Return the [x, y] coordinate for the center point of the cell that contains the specified text.  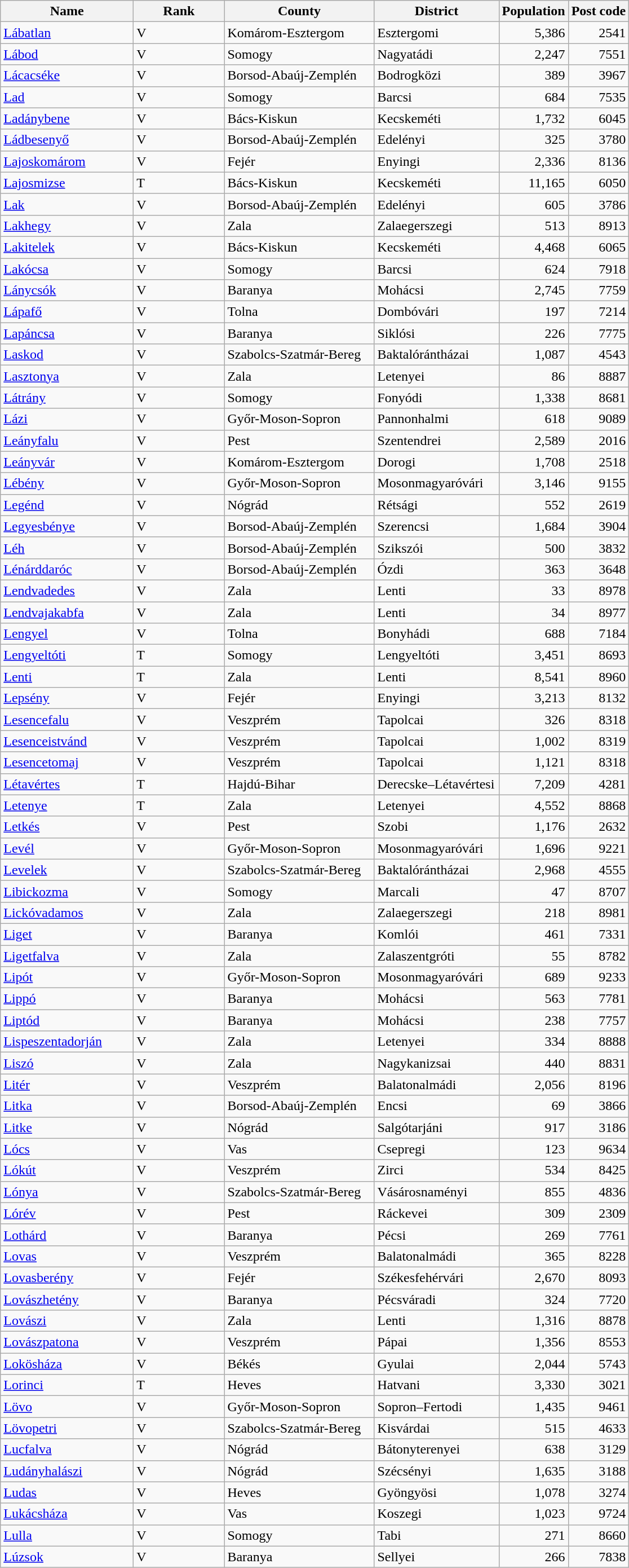
Letenye [67, 805]
Litke [67, 1127]
4281 [599, 784]
Lucfalva [67, 1450]
515 [533, 1428]
Siklósi [436, 333]
684 [533, 97]
Lak [67, 204]
Name [67, 11]
2,670 [533, 1278]
Salgótarjáni [436, 1127]
8888 [599, 1042]
Lórév [67, 1213]
7759 [599, 290]
1,356 [533, 1342]
3,330 [533, 1385]
Bátonyterenyei [436, 1450]
6065 [599, 247]
Legénd [67, 505]
3780 [599, 140]
624 [533, 269]
2309 [599, 1213]
2518 [599, 462]
218 [533, 913]
8782 [599, 956]
1,684 [533, 526]
4633 [599, 1428]
3967 [599, 76]
3786 [599, 204]
8960 [599, 677]
1,023 [533, 1514]
8977 [599, 612]
1,176 [533, 827]
55 [533, 956]
Lovasberény [67, 1278]
688 [533, 634]
47 [533, 891]
Létavértes [67, 784]
7535 [599, 97]
Lukácsháza [67, 1514]
Lippó [67, 999]
1,732 [533, 118]
3866 [599, 1106]
Lendvajakabfa [67, 612]
8425 [599, 1170]
Lácacséke [67, 76]
Pápai [436, 1342]
Bonyhádi [436, 634]
440 [533, 1063]
Sellyei [436, 1557]
238 [533, 1020]
Lébény [67, 483]
Koszegi [436, 1514]
Lovászi [67, 1321]
3188 [599, 1471]
4555 [599, 870]
855 [533, 1192]
Laskod [67, 355]
Szentendrei [436, 441]
618 [533, 419]
2,968 [533, 870]
9089 [599, 419]
Lickóvadamos [67, 913]
9724 [599, 1514]
Pécsváradi [436, 1299]
3129 [599, 1450]
7918 [599, 269]
Kisvárdai [436, 1428]
8913 [599, 226]
Fonyódi [436, 398]
269 [533, 1235]
271 [533, 1535]
1,078 [533, 1492]
8878 [599, 1321]
Lendvadedes [67, 591]
4,468 [533, 247]
Pécsi [436, 1235]
1,338 [533, 398]
Lakitelek [67, 247]
Leányfalu [67, 441]
689 [533, 977]
389 [533, 76]
7214 [599, 312]
461 [533, 934]
Komlói [436, 934]
8868 [599, 805]
Lakócsa [67, 269]
Levelek [67, 870]
3648 [599, 569]
9634 [599, 1149]
226 [533, 333]
Liget [67, 934]
7720 [599, 1299]
3,146 [533, 483]
605 [533, 204]
513 [533, 226]
Csepregi [436, 1149]
9155 [599, 483]
4,552 [533, 805]
Zalaszentgróti [436, 956]
Lipót [67, 977]
Ráckevei [436, 1213]
Nagyatádi [436, 54]
Ligetfalva [67, 956]
8681 [599, 398]
2,044 [533, 1364]
1,435 [533, 1407]
3,451 [533, 655]
Hajdú-Bihar [299, 784]
7331 [599, 934]
Szobi [436, 827]
Lovas [67, 1256]
8136 [599, 161]
334 [533, 1042]
Esztergomi [436, 33]
2619 [599, 505]
Sopron–Fertodi [436, 1407]
365 [533, 1256]
Lakhegy [67, 226]
Marcali [436, 891]
Székesfehérvári [436, 1278]
Dorogi [436, 462]
8553 [599, 1342]
Lábod [67, 54]
Lokösháza [67, 1364]
7757 [599, 1020]
3021 [599, 1385]
Lothárd [67, 1235]
Léh [67, 548]
34 [533, 612]
7781 [599, 999]
4836 [599, 1192]
8228 [599, 1256]
Ózdi [436, 569]
Gyulai [436, 1364]
Bodrogközi [436, 76]
County [299, 11]
8707 [599, 891]
Zirci [436, 1170]
Látrány [67, 398]
8196 [599, 1085]
Rétsági [436, 505]
1,316 [533, 1321]
1,635 [533, 1471]
5,386 [533, 33]
3832 [599, 548]
Post code [599, 11]
7,209 [533, 784]
8981 [599, 913]
Lócs [67, 1149]
8978 [599, 591]
Lánycsók [67, 290]
8660 [599, 1535]
9233 [599, 977]
Lovászpatona [67, 1342]
33 [533, 591]
2016 [599, 441]
563 [533, 999]
Leányvár [67, 462]
2,589 [533, 441]
Lulla [67, 1535]
Lesencetomaj [67, 763]
District [436, 11]
6045 [599, 118]
2,745 [533, 290]
Lábatlan [67, 33]
1,708 [533, 462]
Litka [67, 1106]
1,087 [533, 355]
Lónya [67, 1192]
638 [533, 1450]
Lasztonya [67, 376]
1,002 [533, 741]
326 [533, 720]
325 [533, 140]
Liptód [67, 1020]
Lesenceistvánd [67, 741]
Ládbesenyő [67, 140]
Szikszói [436, 548]
363 [533, 569]
Lajoskomárom [67, 161]
Lispeszentadorján [67, 1042]
7761 [599, 1235]
Pannonhalmi [436, 419]
Szécsényi [436, 1471]
197 [533, 312]
3,213 [533, 698]
917 [533, 1127]
Litér [67, 1085]
Rank [179, 11]
7184 [599, 634]
Liszó [67, 1063]
Békés [299, 1364]
2541 [599, 33]
2,336 [533, 161]
7775 [599, 333]
2,056 [533, 1085]
Lajosmizse [67, 183]
Tabi [436, 1535]
Lengyel [67, 634]
324 [533, 1299]
Lad [67, 97]
Lovászhetény [67, 1299]
Nagykanizsai [436, 1063]
534 [533, 1170]
Lorinci [67, 1385]
Lénárddaróc [67, 569]
Hatvani [436, 1385]
Lapáncsa [67, 333]
266 [533, 1557]
Derecske–Létavértesi [436, 784]
Szerencsi [436, 526]
Levél [67, 848]
Libickozma [67, 891]
Lövo [67, 1407]
Lövopetri [67, 1428]
69 [533, 1106]
Lepsény [67, 698]
Lúzsok [67, 1557]
1,121 [533, 763]
3186 [599, 1127]
8093 [599, 1278]
309 [533, 1213]
6050 [599, 183]
86 [533, 376]
Lesencefalu [67, 720]
8319 [599, 741]
Lázi [67, 419]
1,696 [533, 848]
8132 [599, 698]
Population [533, 11]
7551 [599, 54]
9221 [599, 848]
8693 [599, 655]
7838 [599, 1557]
500 [533, 548]
Ladánybene [67, 118]
Ludányhalászi [67, 1471]
123 [533, 1149]
3274 [599, 1492]
8887 [599, 376]
2,247 [533, 54]
Letkés [67, 827]
Dombóvári [436, 312]
Legyesbénye [67, 526]
8,541 [533, 677]
3904 [599, 526]
Ludas [67, 1492]
Gyöngyösi [436, 1492]
552 [533, 505]
9461 [599, 1407]
11,165 [533, 183]
4543 [599, 355]
5743 [599, 1364]
8831 [599, 1063]
Vásárosnaményi [436, 1192]
Encsi [436, 1106]
Lápafő [67, 312]
Lókút [67, 1170]
2632 [599, 827]
